Search for the cell housing the specified text and yield its [x, y] center coordinate. 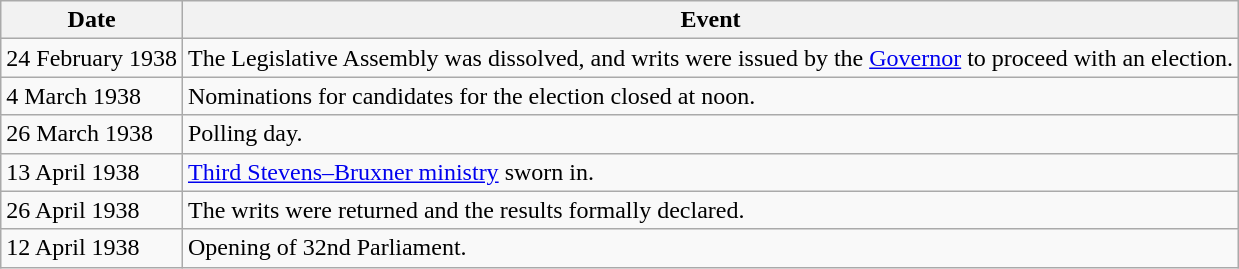
Event [710, 20]
4 March 1938 [92, 96]
13 April 1938 [92, 172]
12 April 1938 [92, 248]
Date [92, 20]
26 April 1938 [92, 210]
Nominations for candidates for the election closed at noon. [710, 96]
The Legislative Assembly was dissolved, and writs were issued by the Governor to proceed with an election. [710, 58]
26 March 1938 [92, 134]
Polling day. [710, 134]
24 February 1938 [92, 58]
The writs were returned and the results formally declared. [710, 210]
Opening of 32nd Parliament. [710, 248]
Third Stevens–Bruxner ministry sworn in. [710, 172]
